Detect which cell encompasses the target text, then output its (x, y) center coordinate. 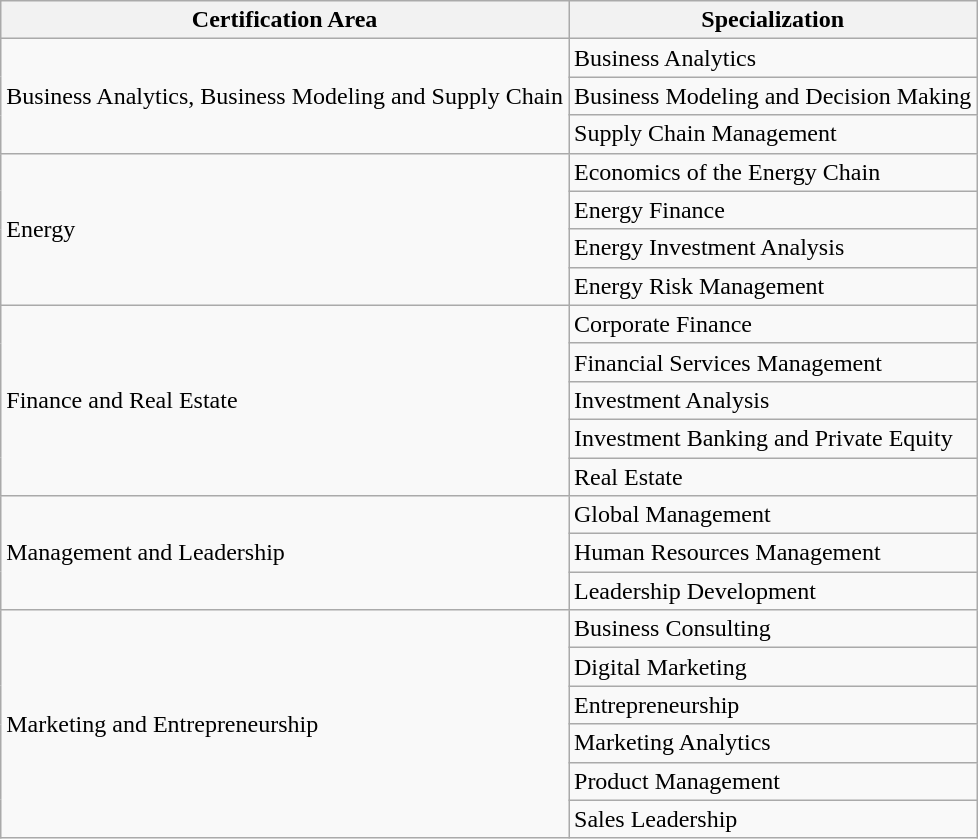
Leadership Development (772, 591)
Business Analytics, Business Modeling and Supply Chain (285, 96)
Finance and Real Estate (285, 400)
Energy Finance (772, 210)
Corporate Finance (772, 324)
Business Consulting (772, 629)
Supply Chain Management (772, 134)
Energy (285, 229)
Real Estate (772, 477)
Sales Leadership (772, 819)
Specialization (772, 20)
Human Resources Management (772, 553)
Energy Investment Analysis (772, 248)
Financial Services Management (772, 362)
Entrepreneurship (772, 705)
Product Management (772, 781)
Certification Area (285, 20)
Economics of the Energy Chain (772, 172)
Investment Banking and Private Equity (772, 438)
Marketing and Entrepreneurship (285, 724)
Digital Marketing (772, 667)
Management and Leadership (285, 553)
Energy Risk Management (772, 286)
Investment Analysis (772, 400)
Business Modeling and Decision Making (772, 96)
Global Management (772, 515)
Marketing Analytics (772, 743)
Business Analytics (772, 58)
